Scan for the cell matching the given text and deliver its (x, y) coordinate at center. 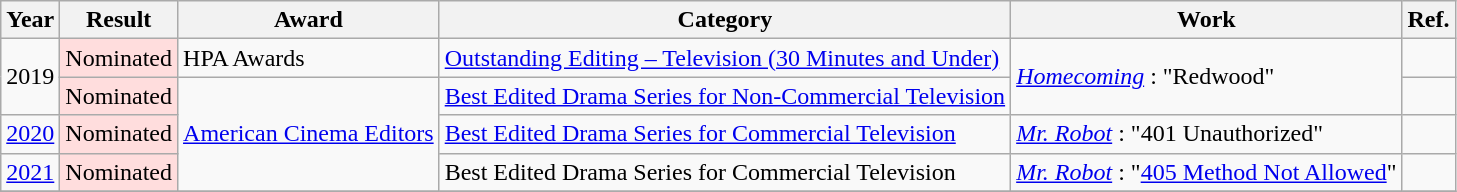
Category (724, 20)
Mr. Robot : "405 Method Not Allowed" (1206, 172)
2020 (30, 134)
Homecoming : "Redwood" (1206, 77)
Year (30, 20)
2019 (30, 77)
HPA Awards (309, 58)
American Cinema Editors (309, 134)
Mr. Robot : "401 Unauthorized" (1206, 134)
Outstanding Editing – Television (30 Minutes and Under) (724, 58)
Ref. (1428, 20)
Work (1206, 20)
Award (309, 20)
Result (119, 20)
2021 (30, 172)
Best Edited Drama Series for Non-Commercial Television (724, 96)
